Return (x, y) of the center of cell containing provided text 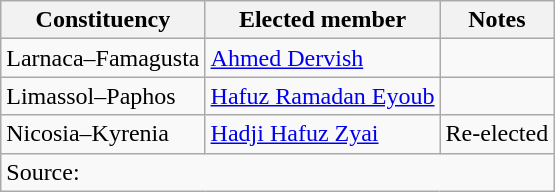
Notes (497, 20)
Nicosia–Kyrenia (103, 134)
Hadji Hafuz Zyai (322, 134)
Elected member (322, 20)
Re-elected (497, 134)
Hafuz Ramadan Eyoub (322, 96)
Larnaca–Famagusta (103, 58)
Ahmed Dervish (322, 58)
Constituency (103, 20)
Limassol–Paphos (103, 96)
Source: (278, 172)
